Identify which cell holds the provided text, then report its (X, Y) central coordinate. 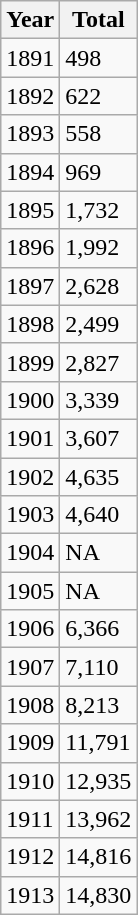
558 (98, 134)
1913 (30, 895)
1899 (30, 362)
4,635 (98, 477)
969 (98, 172)
1908 (30, 705)
14,830 (98, 895)
1897 (30, 286)
1906 (30, 629)
1903 (30, 515)
1895 (30, 210)
1905 (30, 591)
1900 (30, 400)
2,499 (98, 324)
1,732 (98, 210)
1893 (30, 134)
Total (98, 20)
1892 (30, 96)
1910 (30, 781)
1901 (30, 438)
1898 (30, 324)
7,110 (98, 667)
14,816 (98, 857)
1,992 (98, 248)
498 (98, 58)
3,607 (98, 438)
12,935 (98, 781)
2,827 (98, 362)
1912 (30, 857)
1911 (30, 819)
1896 (30, 248)
3,339 (98, 400)
1909 (30, 743)
6,366 (98, 629)
1904 (30, 553)
2,628 (98, 286)
1891 (30, 58)
1902 (30, 477)
8,213 (98, 705)
622 (98, 96)
4,640 (98, 515)
13,962 (98, 819)
11,791 (98, 743)
1894 (30, 172)
1907 (30, 667)
Year (30, 20)
